From the cell containing the given text, extract its center point as (x, y) coordinate. 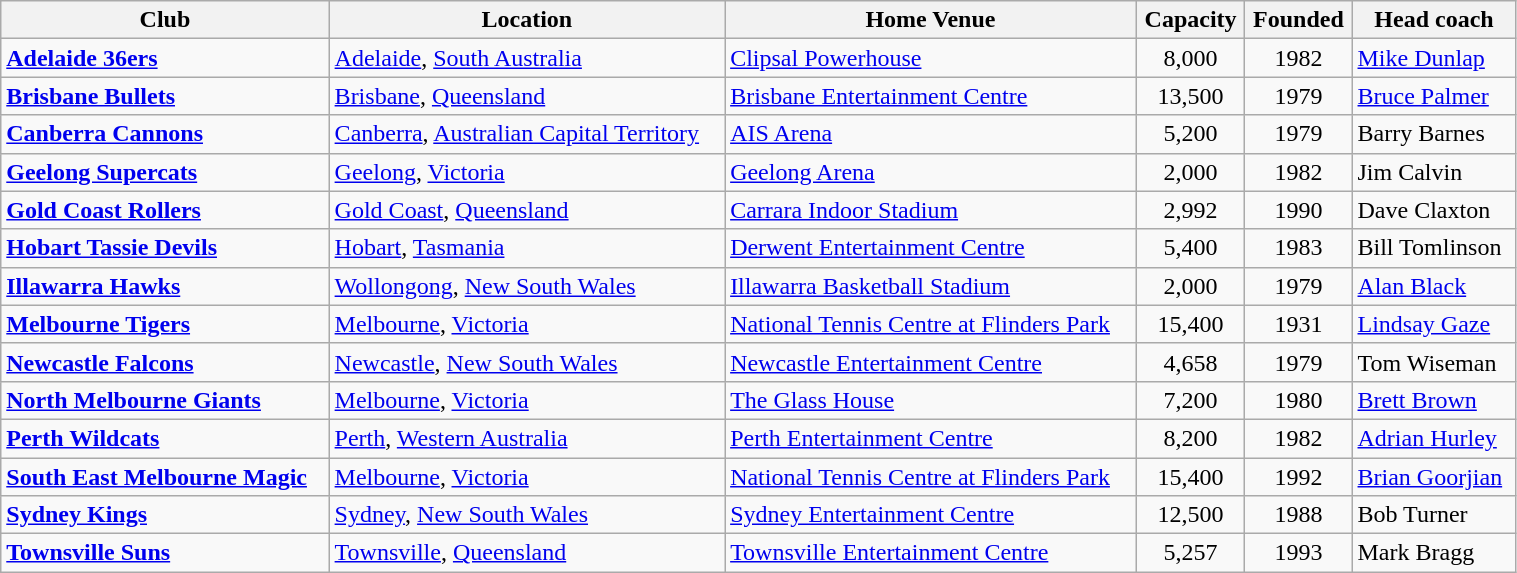
Brett Brown (1434, 400)
Capacity (1190, 20)
Founded (1298, 20)
1988 (1298, 515)
5,200 (1190, 134)
Adrian Hurley (1434, 438)
Perth Entertainment Centre (931, 438)
Townsville Entertainment Centre (931, 553)
Newcastle, New South Wales (527, 362)
4,658 (1190, 362)
Gold Coast Rollers (165, 210)
Bruce Palmer (1434, 96)
Mike Dunlap (1434, 58)
Hobart, Tasmania (527, 248)
Newcastle Falcons (165, 362)
1980 (1298, 400)
Adelaide 36ers (165, 58)
Carrara Indoor Stadium (931, 210)
Jim Calvin (1434, 172)
1931 (1298, 324)
Derwent Entertainment Centre (931, 248)
Gold Coast, Queensland (527, 210)
1992 (1298, 477)
Townsville, Queensland (527, 553)
1983 (1298, 248)
Sydney Entertainment Centre (931, 515)
Lindsay Gaze (1434, 324)
7,200 (1190, 400)
Canberra, Australian Capital Territory (527, 134)
5,257 (1190, 553)
North Melbourne Giants (165, 400)
Illawarra Hawks (165, 286)
The Glass House (931, 400)
12,500 (1190, 515)
5,400 (1190, 248)
Tom Wiseman (1434, 362)
South East Melbourne Magic (165, 477)
Melbourne Tigers (165, 324)
8,200 (1190, 438)
1993 (1298, 553)
Hobart Tassie Devils (165, 248)
Mark Bragg (1434, 553)
Home Venue (931, 20)
Barry Barnes (1434, 134)
AIS Arena (931, 134)
Bill Tomlinson (1434, 248)
Location (527, 20)
Newcastle Entertainment Centre (931, 362)
13,500 (1190, 96)
Sydney, New South Wales (527, 515)
Perth Wildcats (165, 438)
1990 (1298, 210)
Brian Goorjian (1434, 477)
Geelong Supercats (165, 172)
Perth, Western Australia (527, 438)
Head coach (1434, 20)
Club (165, 20)
Alan Black (1434, 286)
Wollongong, New South Wales (527, 286)
Brisbane Entertainment Centre (931, 96)
Townsville Suns (165, 553)
Sydney Kings (165, 515)
Adelaide, South Australia (527, 58)
Clipsal Powerhouse (931, 58)
Brisbane Bullets (165, 96)
Geelong, Victoria (527, 172)
Canberra Cannons (165, 134)
Brisbane, Queensland (527, 96)
Bob Turner (1434, 515)
8,000 (1190, 58)
2,992 (1190, 210)
Geelong Arena (931, 172)
Dave Claxton (1434, 210)
Illawarra Basketball Stadium (931, 286)
